Locate the cell with the specified text and output its [X, Y] center coordinate. 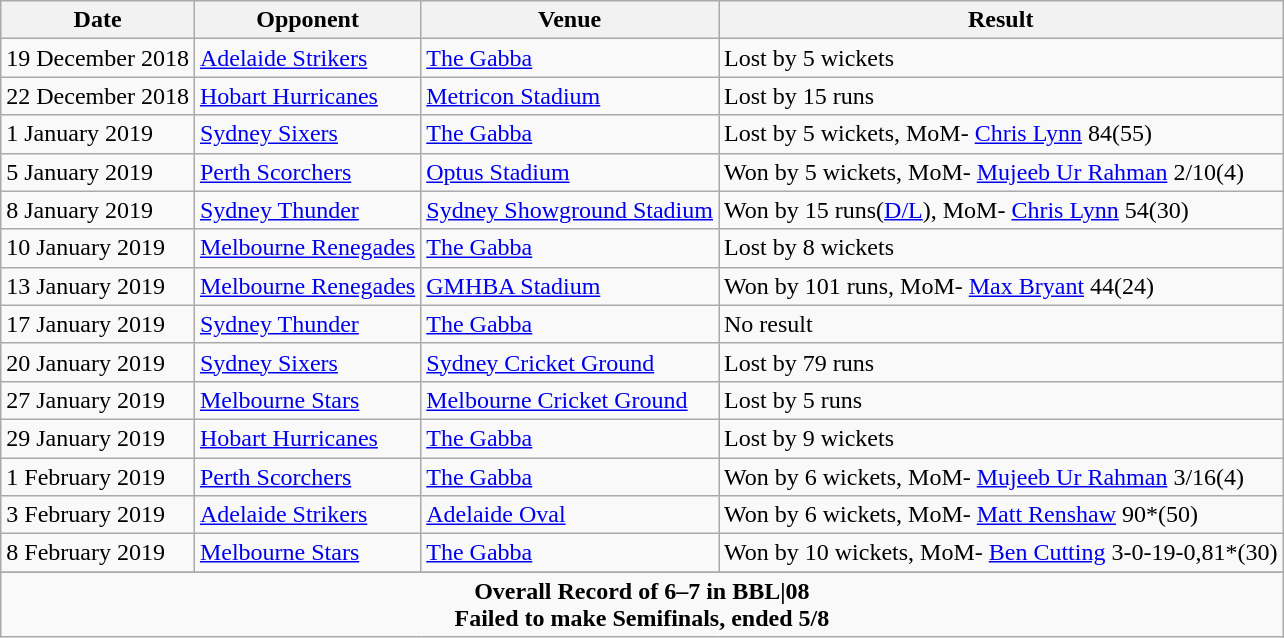
Lost by 5 runs [1000, 400]
Lost by 79 runs [1000, 362]
8 February 2019 [98, 553]
Melbourne Cricket Ground [570, 400]
Won by 15 runs(D/L), MoM- Chris Lynn 54(30) [1000, 210]
Sydney Cricket Ground [570, 362]
22 December 2018 [98, 96]
Won by 101 runs, MoM- Max Bryant 44(24) [1000, 286]
Date [98, 20]
Metricon Stadium [570, 96]
1 January 2019 [98, 134]
Overall Record of 6–7 in BBL|08Failed to make Semifinals, ended 5/8 [642, 604]
Result [1000, 20]
Sydney Showground Stadium [570, 210]
Lost by 8 wickets [1000, 248]
Won by 6 wickets, MoM- Matt Renshaw 90*(50) [1000, 515]
Won by 5 wickets, MoM- Mujeeb Ur Rahman 2/10(4) [1000, 172]
Adelaide Oval [570, 515]
13 January 2019 [98, 286]
Lost by 5 wickets [1000, 58]
8 January 2019 [98, 210]
Opponent [307, 20]
Lost by 9 wickets [1000, 438]
27 January 2019 [98, 400]
GMHBA Stadium [570, 286]
Optus Stadium [570, 172]
17 January 2019 [98, 324]
Lost by 15 runs [1000, 96]
Won by 6 wickets, MoM- Mujeeb Ur Rahman 3/16(4) [1000, 477]
10 January 2019 [98, 248]
19 December 2018 [98, 58]
3 February 2019 [98, 515]
20 January 2019 [98, 362]
5 January 2019 [98, 172]
Lost by 5 wickets, MoM- Chris Lynn 84(55) [1000, 134]
Won by 10 wickets, MoM- Ben Cutting 3-0-19-0,81*(30) [1000, 553]
Venue [570, 20]
No result [1000, 324]
29 January 2019 [98, 438]
1 February 2019 [98, 477]
